Detect which cell encompasses the target text, then output its [X, Y] center coordinate. 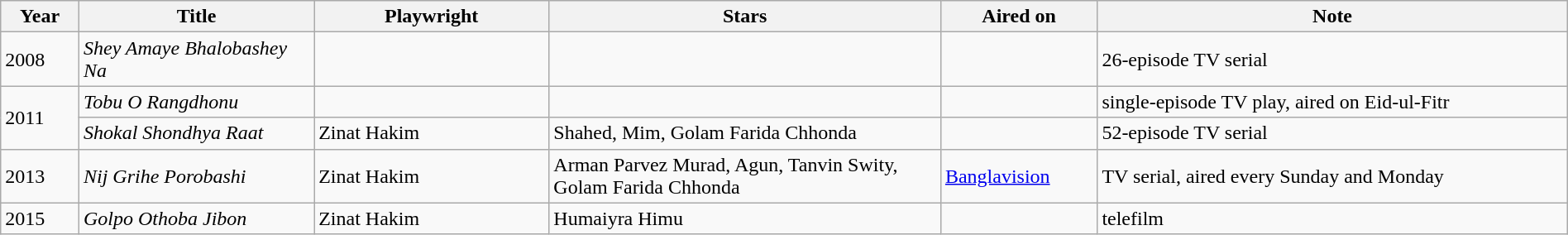
Note [1332, 17]
52-episode TV serial [1332, 133]
Title [196, 17]
Shahed, Mim, Golam Farida Chhonda [745, 133]
Aired on [1019, 17]
2015 [40, 218]
TV serial, aired every Sunday and Monday [1332, 175]
telefilm [1332, 218]
Tobu O Rangdhonu [196, 102]
2013 [40, 175]
Playwright [432, 17]
Nij Grihe Porobashi [196, 175]
Banglavision [1019, 175]
Shokal Shondhya Raat [196, 133]
26-episode TV serial [1332, 60]
Year [40, 17]
2008 [40, 60]
Stars [745, 17]
Shey Amaye Bhalobashey Na [196, 60]
single-episode TV play, aired on Eid-ul-Fitr [1332, 102]
Humaiyra Himu [745, 218]
Arman Parvez Murad, Agun, Tanvin Swity, Golam Farida Chhonda [745, 175]
Golpo Othoba Jibon [196, 218]
2011 [40, 117]
